Identify which cell holds the provided text, then report its [X, Y] central coordinate. 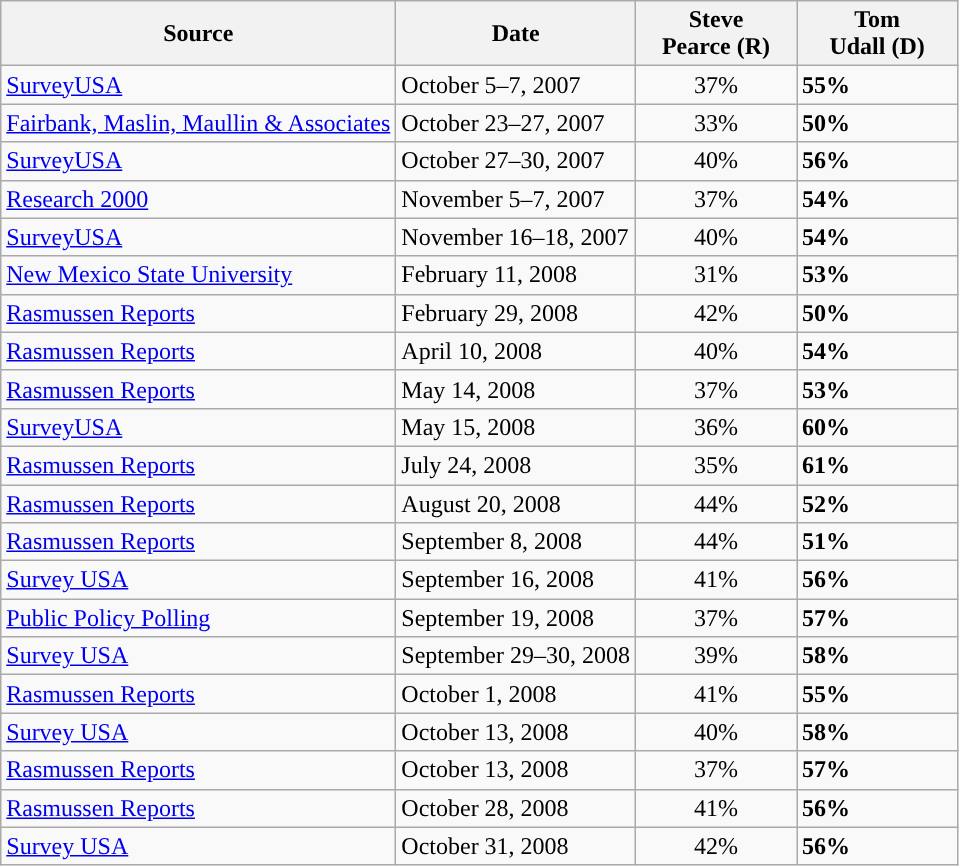
31% [716, 275]
51% [878, 542]
61% [878, 465]
October 23–27, 2007 [516, 123]
39% [716, 656]
November 5–7, 2007 [516, 199]
October 31, 2008 [516, 846]
February 29, 2008 [516, 313]
April 10, 2008 [516, 351]
August 20, 2008 [516, 503]
TomUdall (D) [878, 34]
September 16, 2008 [516, 580]
36% [716, 427]
October 5–7, 2007 [516, 85]
Public Policy Polling [198, 618]
Research 2000 [198, 199]
February 11, 2008 [516, 275]
Source [198, 34]
60% [878, 427]
52% [878, 503]
July 24, 2008 [516, 465]
September 8, 2008 [516, 542]
September 29–30, 2008 [516, 656]
New Mexico State University [198, 275]
May 14, 2008 [516, 389]
May 15, 2008 [516, 427]
October 28, 2008 [516, 808]
October 1, 2008 [516, 694]
Date [516, 34]
35% [716, 465]
StevePearce (R) [716, 34]
Fairbank, Maslin, Maullin & Associates [198, 123]
33% [716, 123]
October 27–30, 2007 [516, 161]
November 16–18, 2007 [516, 237]
September 19, 2008 [516, 618]
